Pinpoint the cell where the given text exists, returning its [x, y] midpoint coordinate. 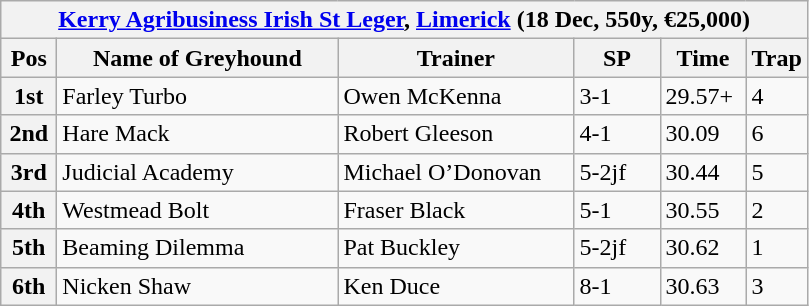
30.09 [703, 134]
Owen McKenna [456, 96]
5-1 [617, 210]
Name of Greyhound [198, 58]
Farley Turbo [198, 96]
Beaming Dilemma [198, 248]
4 [776, 96]
Westmead Bolt [198, 210]
6th [29, 286]
SP [617, 58]
Kerry Agribusiness Irish St Leger, Limerick (18 Dec, 550y, €25,000) [404, 20]
30.62 [703, 248]
5 [776, 172]
29.57+ [703, 96]
Robert Gleeson [456, 134]
30.44 [703, 172]
Trap [776, 58]
3-1 [617, 96]
Nicken Shaw [198, 286]
Ken Duce [456, 286]
Judicial Academy [198, 172]
Pos [29, 58]
Time [703, 58]
2nd [29, 134]
8-1 [617, 286]
30.55 [703, 210]
Hare Mack [198, 134]
Michael O’Donovan [456, 172]
4-1 [617, 134]
Pat Buckley [456, 248]
5th [29, 248]
2 [776, 210]
30.63 [703, 286]
Trainer [456, 58]
1 [776, 248]
1st [29, 96]
6 [776, 134]
4th [29, 210]
3 [776, 286]
3rd [29, 172]
Fraser Black [456, 210]
